For the text-containing cell, return its midpoint in [x, y] coordinate format. 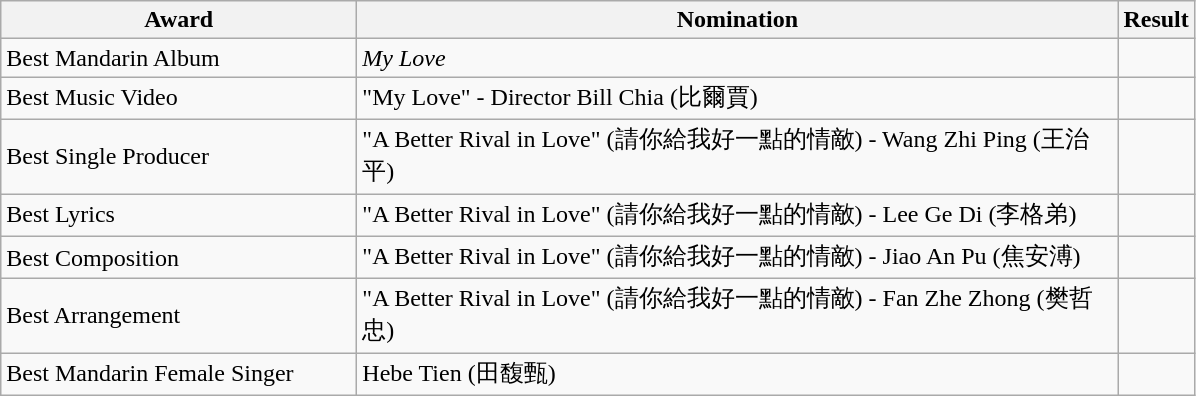
Best Mandarin Female Singer [179, 374]
Best Music Video [179, 98]
Best Arrangement [179, 316]
My Love [738, 58]
Best Composition [179, 258]
"My Love" - Director Bill Chia (比爾賈) [738, 98]
Nomination [738, 20]
"A Better Rival in Love" (請你給我好一點的情敵) - Wang Zhi Ping (王治平) [738, 156]
Best Mandarin Album [179, 58]
"A Better Rival in Love" (請你給我好一點的情敵) - Jiao An Pu (焦安溥) [738, 258]
Award [179, 20]
"A Better Rival in Love" (請你給我好一點的情敵) - Fan Zhe Zhong (樊哲忠) [738, 316]
Best Lyrics [179, 216]
"A Better Rival in Love" (請你給我好一點的情敵) - Lee Ge Di (李格弟) [738, 216]
Result [1156, 20]
Best Single Producer [179, 156]
Hebe Tien (田馥甄) [738, 374]
